Search for the cell housing the specified text and yield its [x, y] center coordinate. 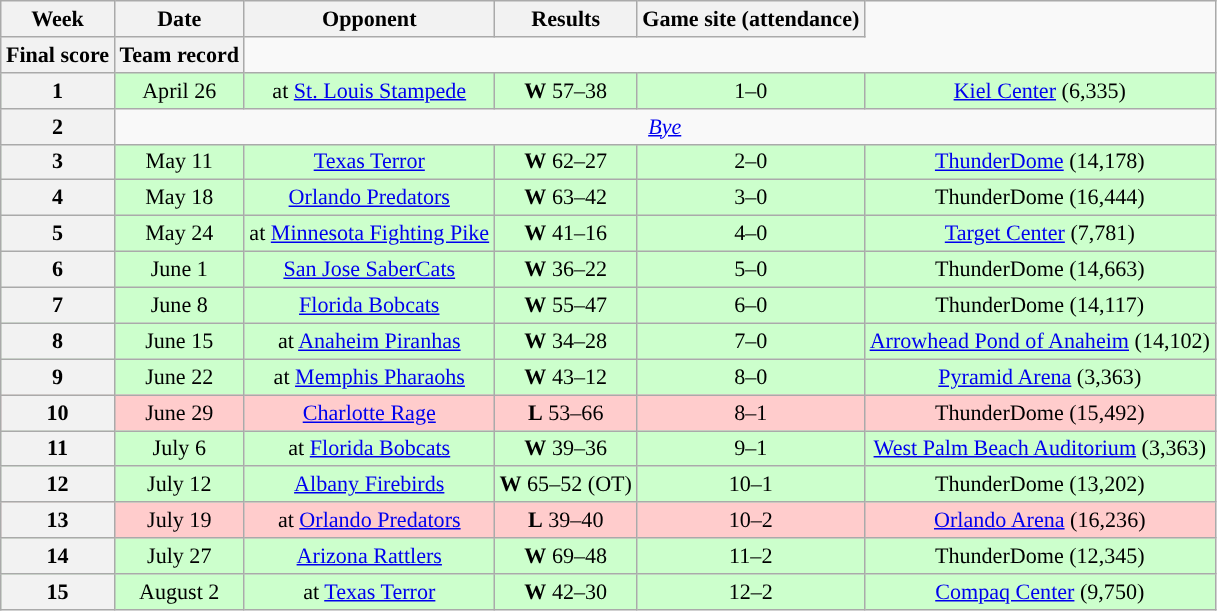
11–2 [750, 556]
5–0 [750, 269]
May 18 [179, 198]
7–0 [750, 341]
12 [58, 484]
9 [58, 377]
Albany Firebirds [369, 484]
6 [58, 269]
12–2 [750, 591]
W 43–12 [566, 377]
Charlotte Rage [369, 412]
W 65–52 (OT) [566, 484]
Final score [58, 54]
July 27 [179, 556]
W 55–47 [566, 305]
W 34–28 [566, 341]
Target Center (7,781) [1040, 233]
1 [58, 90]
W 41–16 [566, 233]
Compaq Center (9,750) [1040, 591]
10–1 [750, 484]
Date [179, 18]
Kiel Center (6,335) [1040, 90]
Game site (attendance) [750, 18]
June 8 [179, 305]
10–2 [750, 520]
May 11 [179, 162]
Opponent [369, 18]
August 2 [179, 591]
at Minnesota Fighting Pike [369, 233]
ThunderDome (16,444) [1040, 198]
1–0 [750, 90]
June 29 [179, 412]
2–0 [750, 162]
Orlando Predators [369, 198]
ThunderDome (12,345) [1040, 556]
13 [58, 520]
8–1 [750, 412]
June 15 [179, 341]
Week [58, 18]
West Palm Beach Auditorium (3,363) [1040, 448]
San Jose SaberCats [369, 269]
at Orlando Predators [369, 520]
at Anaheim Piranhas [369, 341]
Pyramid Arena (3,363) [1040, 377]
8–0 [750, 377]
Results [566, 18]
L 39–40 [566, 520]
at Florida Bobcats [369, 448]
7 [58, 305]
Bye [664, 126]
L 53–66 [566, 412]
June 22 [179, 377]
April 26 [179, 90]
W 62–27 [566, 162]
4–0 [750, 233]
3–0 [750, 198]
Arizona Rattlers [369, 556]
June 1 [179, 269]
W 63–42 [566, 198]
Arrowhead Pond of Anaheim (14,102) [1040, 341]
ThunderDome (14,663) [1040, 269]
11 [58, 448]
W 42–30 [566, 591]
May 24 [179, 233]
July 6 [179, 448]
ThunderDome (14,117) [1040, 305]
W 69–48 [566, 556]
10 [58, 412]
Orlando Arena (16,236) [1040, 520]
Team record [179, 54]
W 57–38 [566, 90]
ThunderDome (13,202) [1040, 484]
3 [58, 162]
9–1 [750, 448]
5 [58, 233]
ThunderDome (14,178) [1040, 162]
Florida Bobcats [369, 305]
15 [58, 591]
4 [58, 198]
2 [58, 126]
at Memphis Pharaohs [369, 377]
July 12 [179, 484]
at St. Louis Stampede [369, 90]
W 36–22 [566, 269]
14 [58, 556]
W 39–36 [566, 448]
6–0 [750, 305]
Texas Terror [369, 162]
July 19 [179, 520]
ThunderDome (15,492) [1040, 412]
at Texas Terror [369, 591]
8 [58, 341]
